Output the [X, Y] coordinate of the center of the cell containing the given text.  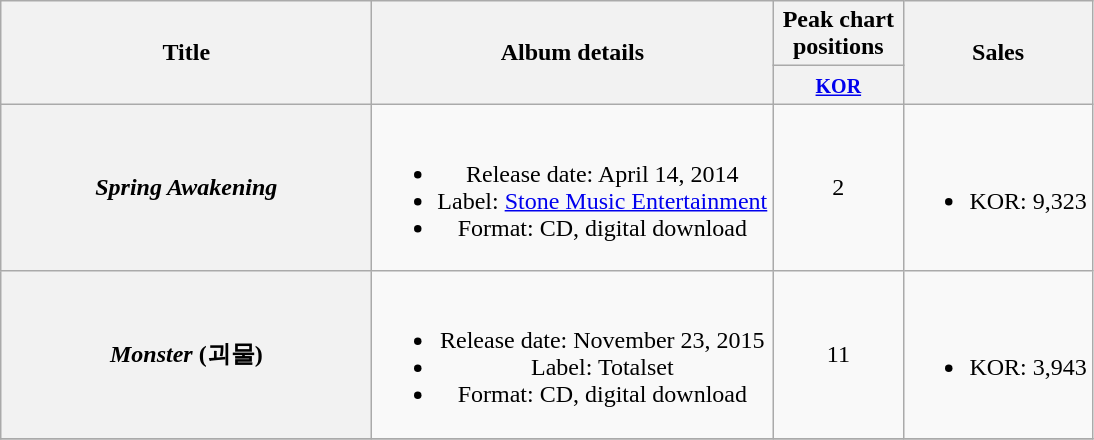
Album details [572, 52]
KOR [838, 85]
Release date: November 23, 2015Label: TotalsetFormat: CD, digital download [572, 354]
2 [838, 188]
Monster (괴물) [186, 354]
Sales [998, 52]
Spring Awakening [186, 188]
Peak chart positions [838, 34]
11 [838, 354]
KOR: 9,323 [998, 188]
KOR: 3,943 [998, 354]
Title [186, 52]
Release date: April 14, 2014Label: Stone Music EntertainmentFormat: CD, digital download [572, 188]
